Identify which cell holds the provided text, then report its [X, Y] central coordinate. 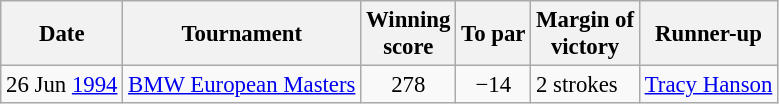
−14 [494, 85]
Date [62, 34]
Tracy Hanson [708, 85]
Margin ofvictory [586, 34]
BMW European Masters [242, 85]
Runner-up [708, 34]
2 strokes [586, 85]
26 Jun 1994 [62, 85]
To par [494, 34]
Winningscore [408, 34]
Tournament [242, 34]
278 [408, 85]
